Output the [X, Y] coordinate of the center of the cell containing the given text.  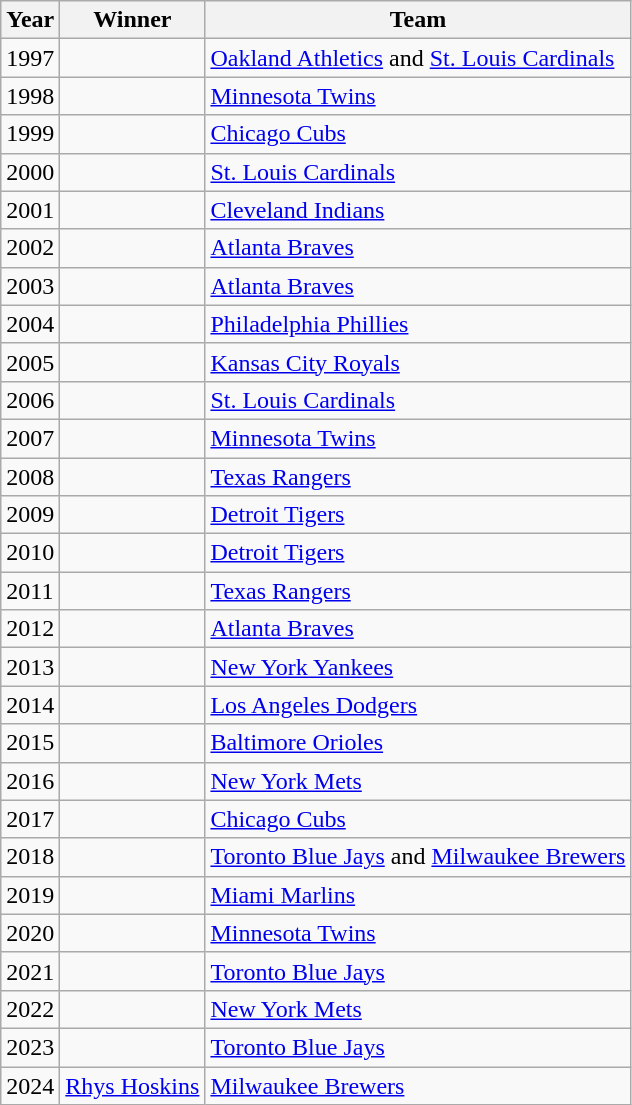
2019 [30, 895]
Los Angeles Dodgers [418, 705]
2012 [30, 629]
1999 [30, 134]
2018 [30, 857]
2024 [30, 1085]
Toronto Blue Jays and Milwaukee Brewers [418, 857]
2009 [30, 515]
2001 [30, 210]
Milwaukee Brewers [418, 1085]
Year [30, 20]
2005 [30, 362]
Kansas City Royals [418, 362]
2011 [30, 591]
2004 [30, 324]
1998 [30, 96]
2022 [30, 1009]
2021 [30, 971]
2017 [30, 819]
2016 [30, 781]
2008 [30, 477]
2020 [30, 933]
Cleveland Indians [418, 210]
2013 [30, 667]
Rhys Hoskins [132, 1085]
Oakland Athletics and St. Louis Cardinals [418, 58]
Team [418, 20]
2006 [30, 400]
2003 [30, 286]
2015 [30, 743]
2007 [30, 438]
1997 [30, 58]
Winner [132, 20]
2002 [30, 248]
2000 [30, 172]
2014 [30, 705]
2023 [30, 1047]
2010 [30, 553]
New York Yankees [418, 667]
Philadelphia Phillies [418, 324]
Miami Marlins [418, 895]
Baltimore Orioles [418, 743]
